Provide the [X, Y] coordinate of the cell's center where the given text is located.  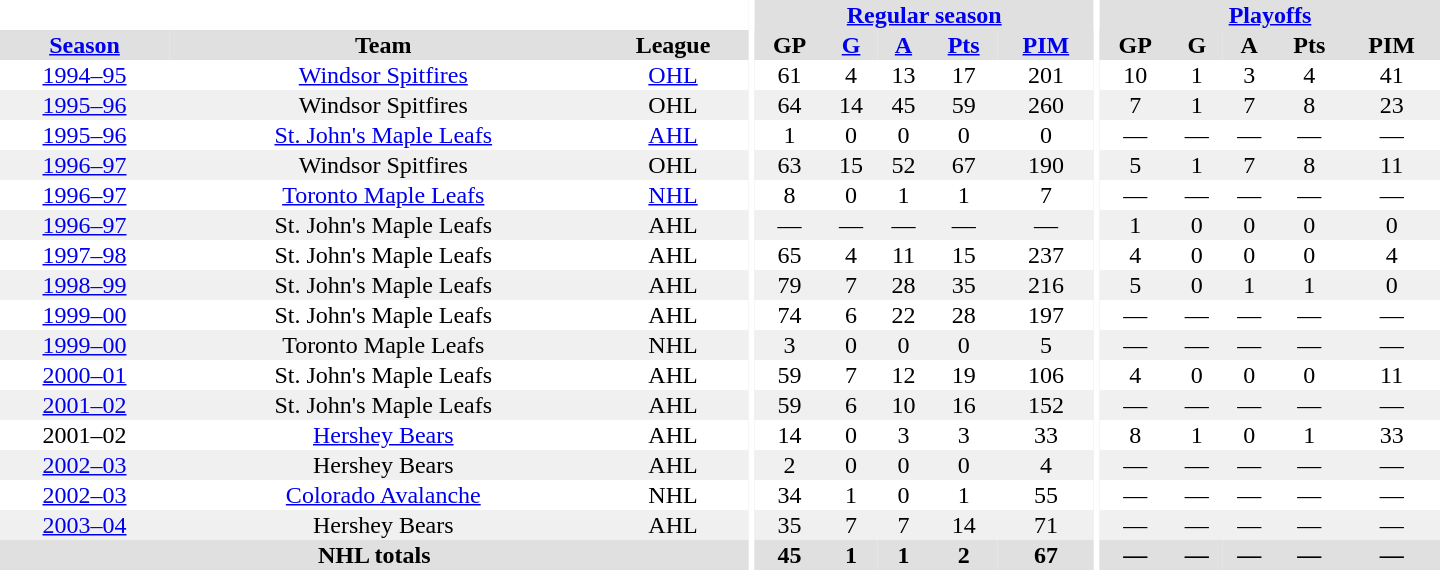
Team [384, 45]
16 [964, 405]
17 [964, 75]
152 [1046, 405]
1997–98 [84, 255]
197 [1046, 315]
Playoffs [1270, 15]
NHL totals [374, 555]
237 [1046, 255]
63 [790, 165]
260 [1046, 105]
13 [903, 75]
League [674, 45]
71 [1046, 525]
55 [1046, 495]
22 [903, 315]
Colorado Avalanche [384, 495]
64 [790, 105]
Regular season [924, 15]
61 [790, 75]
106 [1046, 375]
41 [1392, 75]
79 [790, 285]
52 [903, 165]
65 [790, 255]
2000–01 [84, 375]
23 [1392, 105]
12 [903, 375]
19 [964, 375]
1994–95 [84, 75]
2003–04 [84, 525]
216 [1046, 285]
201 [1046, 75]
74 [790, 315]
190 [1046, 165]
34 [790, 495]
Season [84, 45]
1998–99 [84, 285]
